Extract the (x, y) coordinate from the center of the cell holding the provided text.  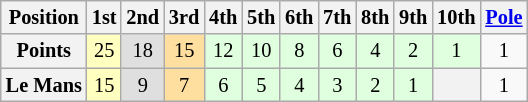
3 (337, 85)
Position (44, 17)
Points (44, 51)
9th (413, 17)
9 (142, 85)
10th (456, 17)
8th (375, 17)
5th (261, 17)
18 (142, 51)
7 (184, 85)
10 (261, 51)
3rd (184, 17)
2nd (142, 17)
8 (299, 51)
7th (337, 17)
25 (104, 51)
1st (104, 17)
5 (261, 85)
Pole (504, 17)
6th (299, 17)
12 (223, 51)
Le Mans (44, 85)
4th (223, 17)
